Detect which cell encompasses the target text, then output its [X, Y] center coordinate. 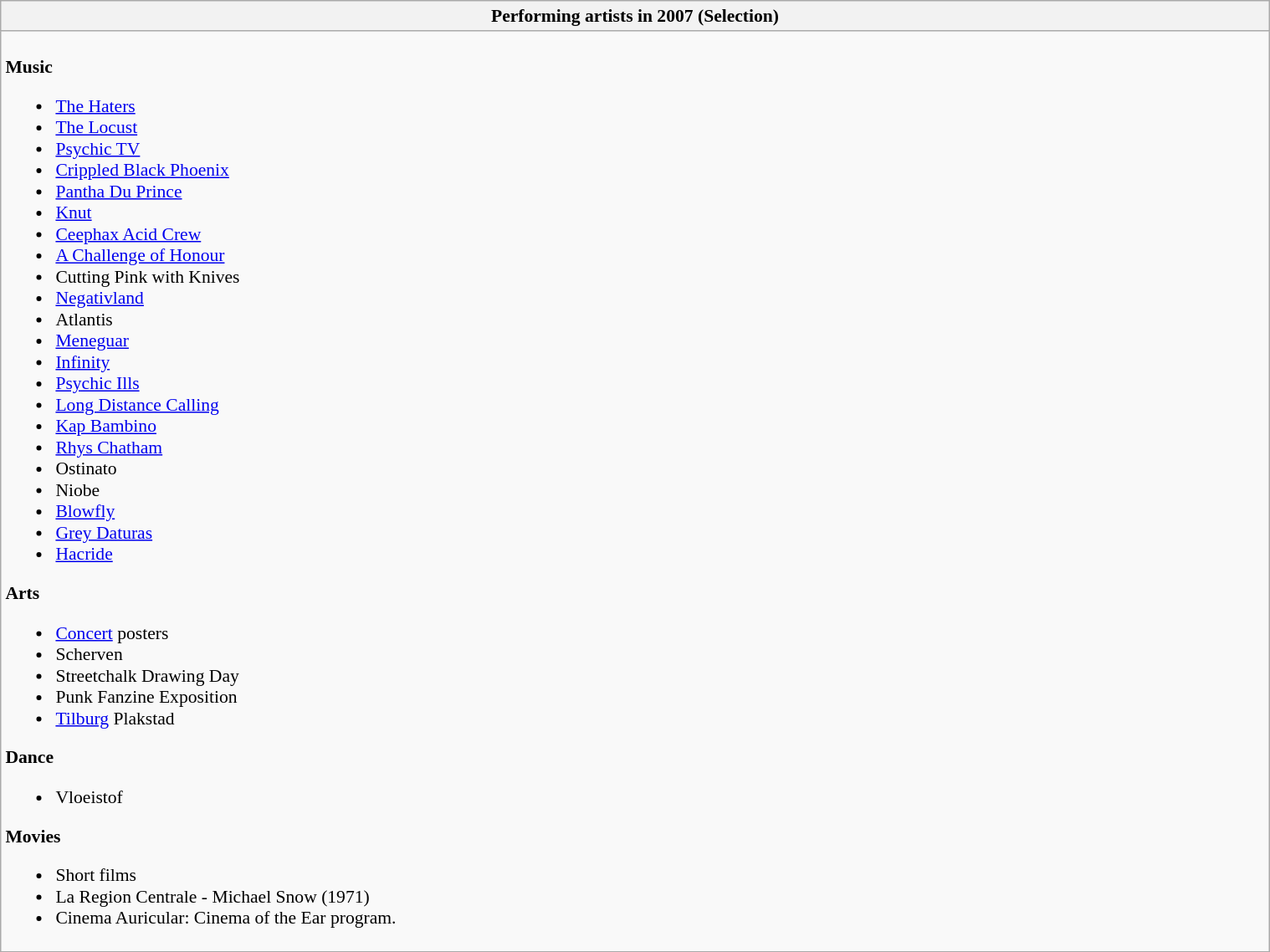
Performing artists in 2007 (Selection) [634, 16]
